Pinpoint the cell where the given text exists, returning its (x, y) midpoint coordinate. 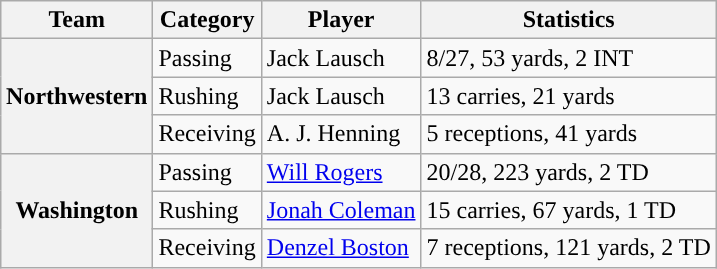
7 receptions, 121 yards, 2 TD (568, 248)
20/28, 223 yards, 2 TD (568, 172)
Team (77, 20)
Statistics (568, 20)
Denzel Boston (341, 248)
Category (207, 20)
A. J. Henning (341, 134)
Washington (77, 210)
Northwestern (77, 96)
15 carries, 67 yards, 1 TD (568, 210)
8/27, 53 yards, 2 INT (568, 58)
Jonah Coleman (341, 210)
Player (341, 20)
Will Rogers (341, 172)
13 carries, 21 yards (568, 96)
5 receptions, 41 yards (568, 134)
